Determine the (x, y) coordinate at the center of the cell enclosing the given text.  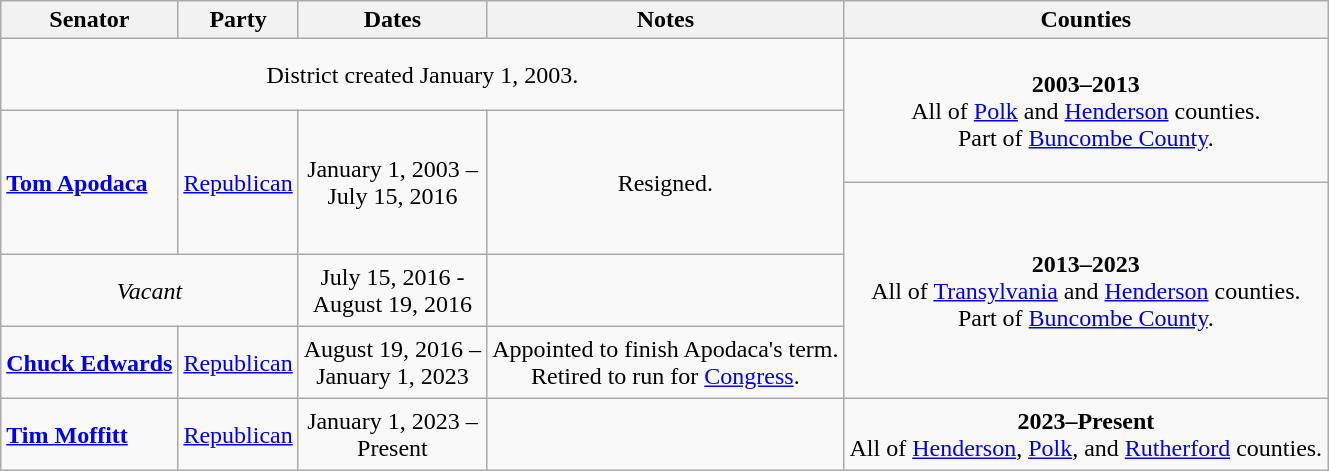
Resigned. (666, 183)
District created January 1, 2003. (422, 75)
January 1, 2023 – Present (392, 435)
Tom Apodaca (90, 183)
Tim Moffitt (90, 435)
2023–Present All of Henderson, Polk, and Rutherford counties. (1086, 435)
Party (238, 20)
Appointed to finish Apodaca's term. Retired to run for Congress. (666, 363)
January 1, 2003 – July 15, 2016 (392, 183)
2013–2023 All of Transylvania and Henderson counties. Part of Buncombe County. (1086, 291)
2003–2013 All of Polk and Henderson counties. Part of Buncombe County. (1086, 111)
Chuck Edwards (90, 363)
Counties (1086, 20)
August 19, 2016 – January 1, 2023 (392, 363)
Notes (666, 20)
Senator (90, 20)
Dates (392, 20)
July 15, 2016 - August 19, 2016 (392, 291)
Vacant (150, 291)
